Scan for the cell matching the given text and deliver its (x, y) coordinate at center. 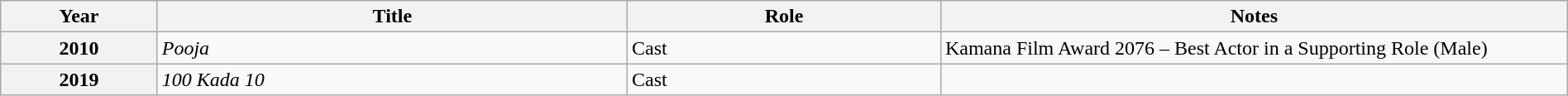
Notes (1254, 17)
Role (784, 17)
Kamana Film Award 2076 – Best Actor in a Supporting Role (Male) (1254, 48)
2019 (79, 79)
2010 (79, 48)
Title (392, 17)
Year (79, 17)
100 Kada 10 (392, 79)
Pooja (392, 48)
